Return [X, Y] of the center of cell containing provided text 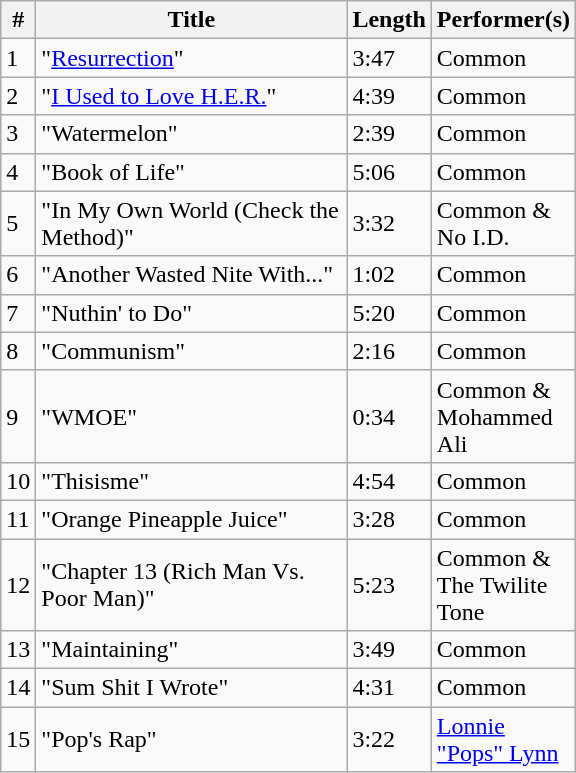
5 [18, 224]
"Orange Pineapple Juice" [192, 519]
5:20 [389, 313]
7 [18, 313]
"Maintaining" [192, 650]
11 [18, 519]
"Another Wasted Nite With..." [192, 275]
2:16 [389, 351]
5:06 [389, 172]
"Chapter 13 (Rich Man Vs. Poor Man)" [192, 584]
15 [18, 740]
12 [18, 584]
14 [18, 688]
Lonnie "Pops" Lynn [503, 740]
Common & Mohammed Ali [503, 416]
3 [18, 134]
1 [18, 58]
Title [192, 20]
2:39 [389, 134]
4:54 [389, 481]
3:22 [389, 740]
5:23 [389, 584]
10 [18, 481]
4 [18, 172]
3:28 [389, 519]
# [18, 20]
Performer(s) [503, 20]
"Nuthin' to Do" [192, 313]
"Book of Life" [192, 172]
6 [18, 275]
"Communism" [192, 351]
"I Used to Love H.E.R." [192, 96]
3:32 [389, 224]
"Thisisme" [192, 481]
4:31 [389, 688]
1:02 [389, 275]
4:39 [389, 96]
Common & No I.D. [503, 224]
8 [18, 351]
2 [18, 96]
"In My Own World (Check the Method)" [192, 224]
0:34 [389, 416]
"WMOE" [192, 416]
13 [18, 650]
"Watermelon" [192, 134]
"Sum Shit I Wrote" [192, 688]
Length [389, 20]
Common & The Twilite Tone [503, 584]
3:49 [389, 650]
9 [18, 416]
"Resurrection" [192, 58]
3:47 [389, 58]
"Pop's Rap" [192, 740]
